Provide the [X, Y] coordinate of the cell's center where the given text is located.  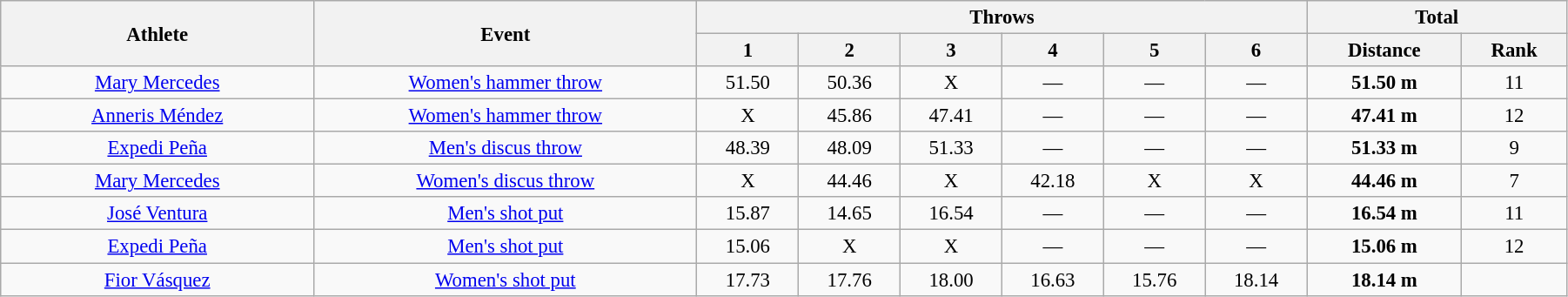
Total [1437, 17]
7 [1514, 181]
4 [1053, 51]
18.00 [952, 280]
5 [1154, 51]
18.14 m [1384, 280]
51.33 [952, 148]
2 [849, 51]
51.50 m [1384, 83]
44.46 [849, 181]
42.18 [1053, 181]
15.87 [748, 213]
16.54 [952, 213]
14.65 [849, 213]
16.63 [1053, 280]
18.14 [1256, 280]
6 [1256, 51]
17.76 [849, 280]
45.86 [849, 116]
Event [506, 33]
Rank [1514, 51]
José Ventura [157, 213]
16.54 m [1384, 213]
15.06 m [1384, 246]
3 [952, 51]
51.50 [748, 83]
47.41 m [1384, 116]
9 [1514, 148]
48.09 [849, 148]
50.36 [849, 83]
47.41 [952, 116]
Women's discus throw [506, 181]
Throws [1002, 17]
17.73 [748, 280]
15.06 [748, 246]
1 [748, 51]
Distance [1384, 51]
44.46 m [1384, 181]
51.33 m [1384, 148]
Athlete [157, 33]
48.39 [748, 148]
Anneris Méndez [157, 116]
Fior Vásquez [157, 280]
15.76 [1154, 280]
Women's shot put [506, 280]
Men's discus throw [506, 148]
